Search for the cell housing the specified text and yield its (x, y) center coordinate. 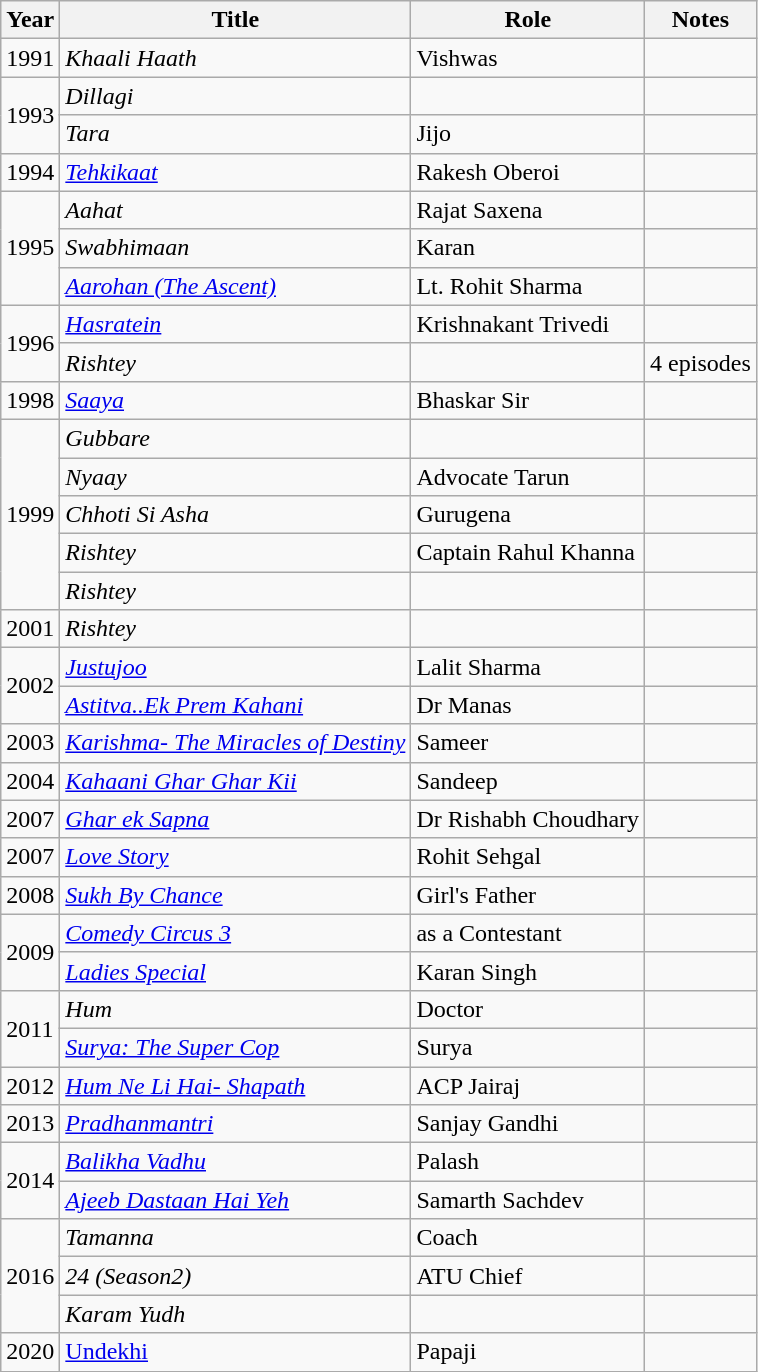
Saaya (236, 400)
Sameer (528, 743)
Nyaay (236, 477)
Bhaskar Sir (528, 400)
Surya: The Super Cop (236, 1047)
Kahaani Ghar Ghar Kii (236, 781)
2012 (30, 1085)
2016 (30, 1276)
Year (30, 20)
2008 (30, 895)
2009 (30, 952)
ACP Jairaj (528, 1085)
1995 (30, 248)
Gubbare (236, 438)
1993 (30, 115)
Samarth Sachdev (528, 1200)
Ghar ek Sapna (236, 819)
Karishma- The Miracles of Destiny (236, 743)
Girl's Father (528, 895)
Balikha Vadhu (236, 1162)
Hum Ne Li Hai- Shapath (236, 1085)
Lt. Rohit Sharma (528, 286)
1994 (30, 172)
Notes (701, 20)
Palash (528, 1162)
Dr Rishabh Choudhary (528, 819)
Sukh By Chance (236, 895)
Ladies Special (236, 971)
Tara (236, 134)
ATU Chief (528, 1276)
Rohit Sehgal (528, 857)
as a Contestant (528, 933)
2011 (30, 1028)
1991 (30, 58)
Lalit Sharma (528, 667)
Surya (528, 1047)
Sanjay Gandhi (528, 1124)
4 episodes (701, 362)
Astitva..Ek Prem Kahani (236, 705)
Rakesh Oberoi (528, 172)
Chhoti Si Asha (236, 515)
2020 (30, 1352)
Swabhimaan (236, 248)
2001 (30, 629)
Advocate Tarun (528, 477)
Doctor (528, 1009)
Papaji (528, 1352)
Karam Yudh (236, 1314)
2013 (30, 1124)
1999 (30, 514)
Love Story (236, 857)
2014 (30, 1181)
Undekhi (236, 1352)
Khaali Haath (236, 58)
Aarohan (The Ascent) (236, 286)
Comedy Circus 3 (236, 933)
Vishwas (528, 58)
Krishnakant Trivedi (528, 324)
24 (Season2) (236, 1276)
2004 (30, 781)
Justujoo (236, 667)
Tehkikaat (236, 172)
1998 (30, 400)
2003 (30, 743)
Jijo (528, 134)
Pradhanmantri (236, 1124)
Aahat (236, 210)
Karan (528, 248)
Gurugena (528, 515)
Title (236, 20)
Role (528, 20)
Ajeeb Dastaan Hai Yeh (236, 1200)
2002 (30, 686)
Rajat Saxena (528, 210)
Dillagi (236, 96)
Tamanna (236, 1238)
Captain Rahul Khanna (528, 553)
1996 (30, 343)
Dr Manas (528, 705)
Coach (528, 1238)
Hasratein (236, 324)
Sandeep (528, 781)
Karan Singh (528, 971)
Hum (236, 1009)
